Return (x, y) of the center of cell containing provided text 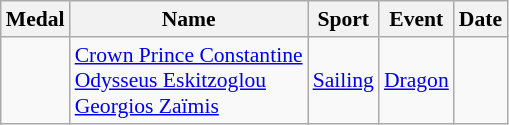
Sport (344, 19)
Name (189, 19)
Crown Prince ConstantineOdysseus EskitzoglouGeorgios Zaïmis (189, 80)
Dragon (416, 80)
Medal (36, 19)
Event (416, 19)
Date (480, 19)
Sailing (344, 80)
